Return (x, y) of the center of cell containing provided text 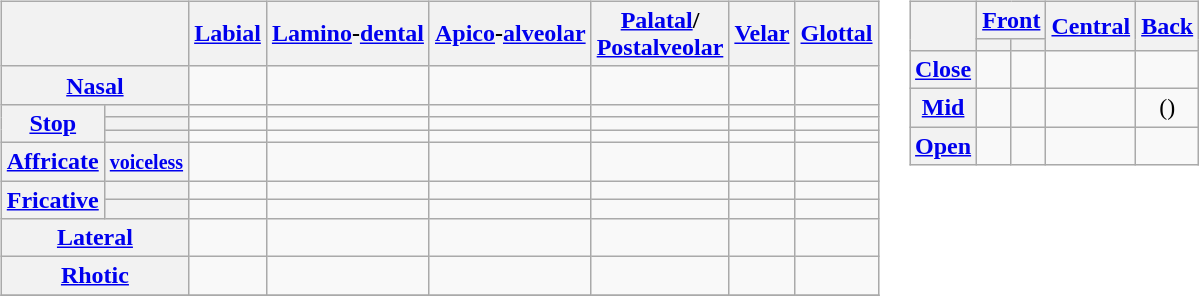
Close (944, 69)
Velar (762, 34)
Labial (228, 34)
Back (1168, 26)
Front (1012, 20)
Rhotic (94, 276)
Nasal (94, 85)
Palatal/Postalveolar (660, 34)
Stop (52, 123)
Mid (944, 107)
Lamino-dental (348, 34)
Lateral (94, 238)
voiceless (146, 161)
Central (1091, 26)
() (1168, 107)
Glottal (836, 34)
Affricate (52, 161)
Apico-alveolar (510, 34)
Fricative (52, 199)
Open (944, 145)
